From the cell containing the given text, extract its center point as (X, Y) coordinate. 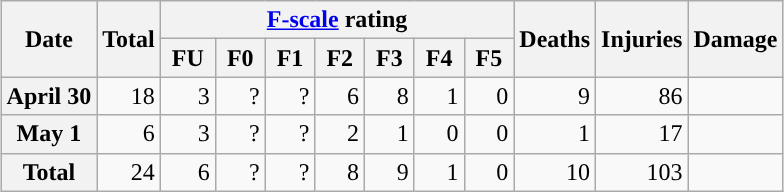
103 (642, 172)
10 (555, 172)
Damage (736, 39)
May 1 (49, 134)
18 (129, 96)
April 30 (49, 96)
86 (642, 96)
17 (642, 134)
Date (49, 39)
F-scale rating (336, 20)
F5 (489, 58)
24 (129, 172)
F1 (290, 58)
F0 (240, 58)
F4 (439, 58)
2 (340, 134)
Injuries (642, 39)
F2 (340, 58)
FU (188, 58)
F3 (390, 58)
Deaths (555, 39)
